Capture the cell that displays the provided text and extract its (X, Y) central coordinate. 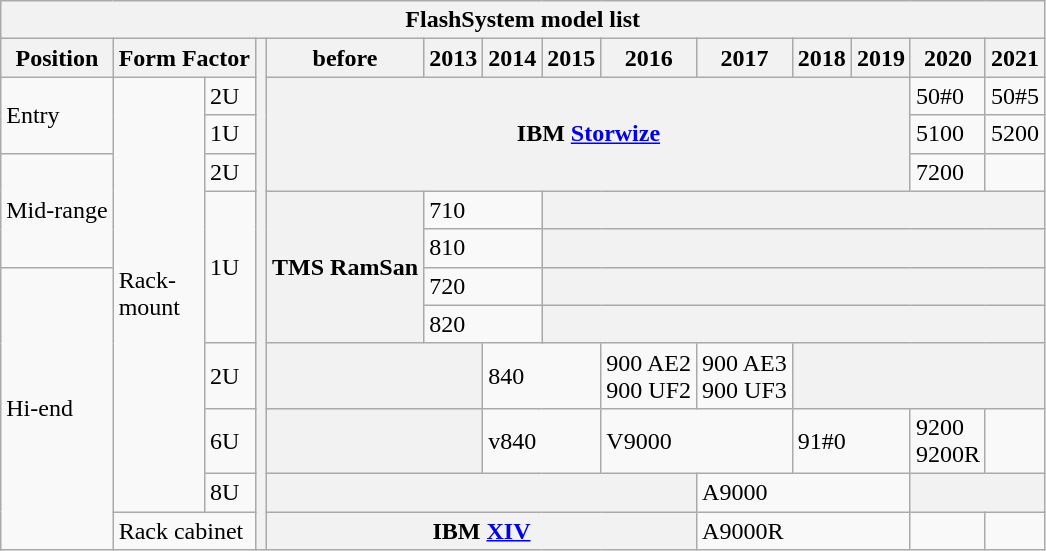
Mid-range (57, 210)
IBM Storwize (589, 134)
Form Factor (184, 58)
A9000R (804, 531)
820 (483, 324)
92009200R (948, 440)
Entry (57, 115)
900 AE3900 UF3 (745, 376)
2021 (1014, 58)
TMS RamSan (346, 267)
V9000 (696, 440)
2015 (572, 58)
v840 (542, 440)
840 (542, 376)
IBM XIV (482, 531)
A9000 (804, 492)
5100 (948, 134)
2017 (745, 58)
8U (230, 492)
7200 (948, 172)
2019 (880, 58)
Position (57, 58)
6U (230, 440)
Rack cabinet (184, 531)
2018 (822, 58)
900 AE2900 UF2 (649, 376)
720 (483, 286)
50#0 (948, 96)
5200 (1014, 134)
Rack-mount (158, 294)
2013 (454, 58)
810 (483, 248)
2016 (649, 58)
2020 (948, 58)
710 (483, 210)
91#0 (851, 440)
50#5 (1014, 96)
before (346, 58)
Hi-end (57, 408)
FlashSystem model list (523, 20)
2014 (512, 58)
